Locate the cell with the specified text and output its (X, Y) center coordinate. 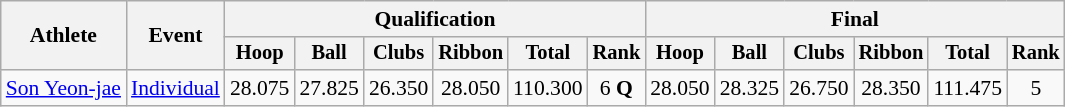
Son Yeon-jae (64, 88)
26.750 (818, 88)
111.475 (968, 88)
27.825 (328, 88)
28.325 (750, 88)
Individual (176, 88)
Athlete (64, 36)
28.075 (260, 88)
Event (176, 36)
28.350 (892, 88)
110.300 (548, 88)
5 (1036, 88)
Final (854, 19)
Qualification (435, 19)
6 Q (617, 88)
26.350 (398, 88)
